Provide the (X, Y) coordinate of the cell's center where the given text is located.  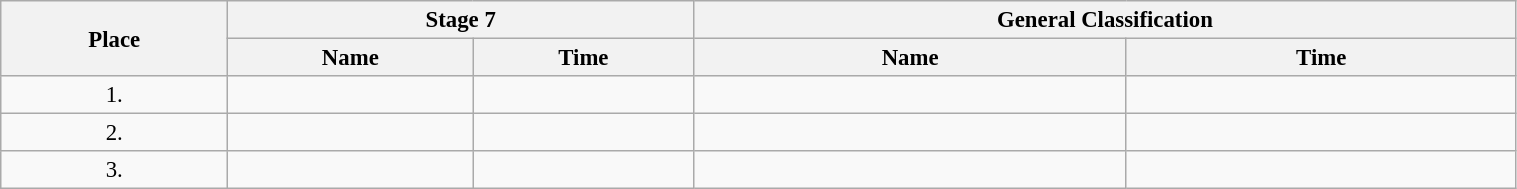
2. (114, 133)
Stage 7 (461, 20)
General Classification (1105, 20)
3. (114, 170)
Place (114, 38)
1. (114, 95)
